Return [x, y] of the center of cell containing provided text 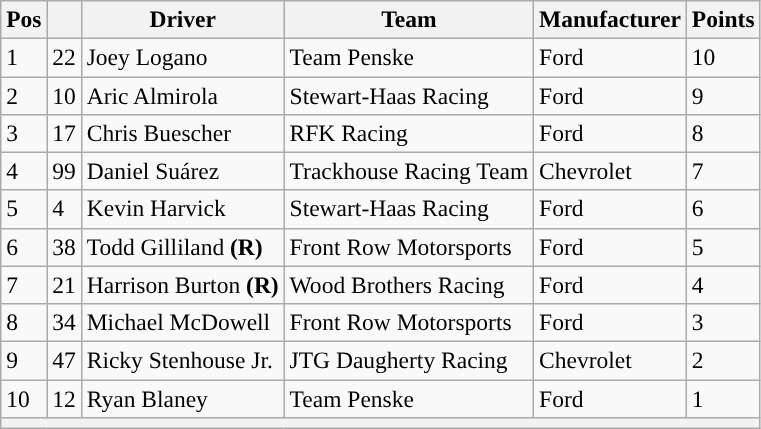
47 [64, 360]
Daniel Suárez [182, 171]
17 [64, 133]
Points [723, 19]
12 [64, 398]
Wood Brothers Racing [408, 285]
38 [64, 247]
21 [64, 285]
Team [408, 19]
Todd Gilliland (R) [182, 247]
JTG Daugherty Racing [408, 360]
Pos [24, 19]
99 [64, 171]
RFK Racing [408, 133]
Michael McDowell [182, 322]
Trackhouse Racing Team [408, 171]
Driver [182, 19]
Joey Logano [182, 57]
Chris Buescher [182, 133]
Harrison Burton (R) [182, 285]
22 [64, 57]
Kevin Harvick [182, 209]
Manufacturer [610, 19]
Aric Almirola [182, 95]
Ryan Blaney [182, 398]
Ricky Stenhouse Jr. [182, 360]
34 [64, 322]
